Identify which cell holds the provided text, then report its [X, Y] central coordinate. 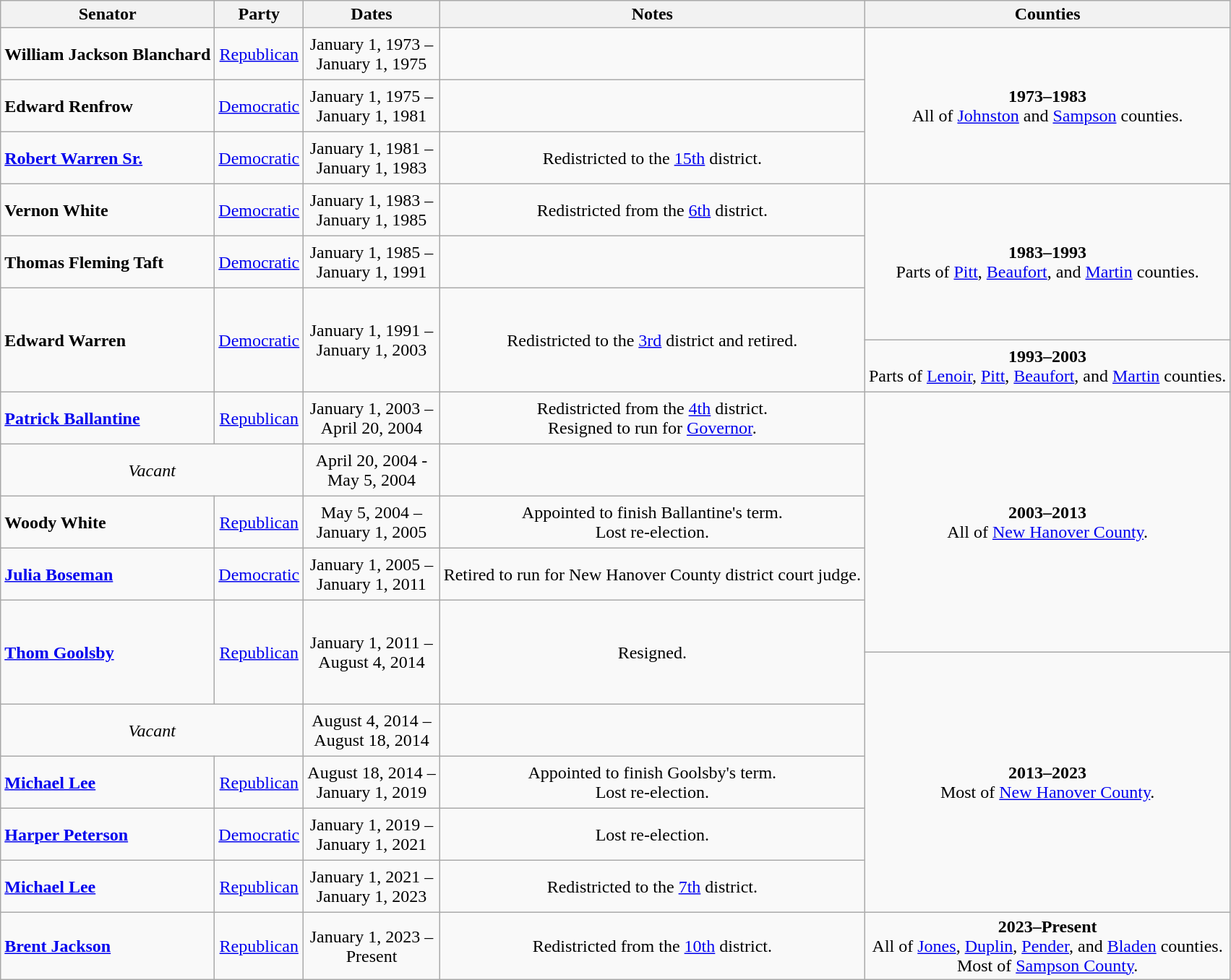
William Jackson Blanchard [108, 54]
January 1, 2023 – Present [372, 946]
January 1, 2021 – January 1, 2023 [372, 887]
January 1, 2003 – April 20, 2004 [372, 418]
Julia Boseman [108, 575]
Thom Goolsby [108, 653]
August 18, 2014 – January 1, 2019 [372, 783]
Resigned. [652, 653]
2003–2013 All of New Hanover County. [1047, 523]
Appointed to finish Ballantine's term. Lost re-election. [652, 523]
Robert Warren Sr. [108, 158]
Redistricted to the 3rd district and retired. [652, 340]
Senator [108, 14]
January 1, 1991 – January 1, 2003 [372, 340]
Lost re-election. [652, 835]
Notes [652, 14]
Patrick Ballantine [108, 418]
January 1, 2011 – August 4, 2014 [372, 653]
Redistricted to the 15th district. [652, 158]
Vernon White [108, 210]
January 1, 1985 – January 1, 1991 [372, 262]
1973–1983 All of Johnston and Sampson counties. [1047, 106]
Retired to run for New Hanover County district court judge. [652, 575]
January 1, 1973 – January 1, 1975 [372, 54]
Edward Warren [108, 340]
Counties [1047, 14]
1983–1993 Parts of Pitt, Beaufort, and Martin counties. [1047, 262]
Dates [372, 14]
May 5, 2004 – January 1, 2005 [372, 523]
Redistricted from the 4th district. Resigned to run for Governor. [652, 418]
Brent Jackson [108, 946]
2023–Present All of Jones, Duplin, Pender, and Bladen counties. Most of Sampson County. [1047, 946]
January 1, 1981 – January 1, 1983 [372, 158]
1993–2003 Parts of Lenoir, Pitt, Beaufort, and Martin counties. [1047, 366]
Redistricted from the 10th district. [652, 946]
January 1, 2005 – January 1, 2011 [372, 575]
January 1, 2019 – January 1, 2021 [372, 835]
Harper Peterson [108, 835]
Thomas Fleming Taft [108, 262]
January 1, 1975 – January 1, 1981 [372, 106]
Redistricted from the 6th district. [652, 210]
April 20, 2004 - May 5, 2004 [372, 470]
January 1, 1983 – January 1, 1985 [372, 210]
August 4, 2014 – August 18, 2014 [372, 731]
Edward Renfrow [108, 106]
Appointed to finish Goolsby's term. Lost re-election. [652, 783]
Party [259, 14]
Redistricted to the 7th district. [652, 887]
2013–2023 Most of New Hanover County. [1047, 783]
Woody White [108, 523]
